From the cell containing the given text, extract its center point as (X, Y) coordinate. 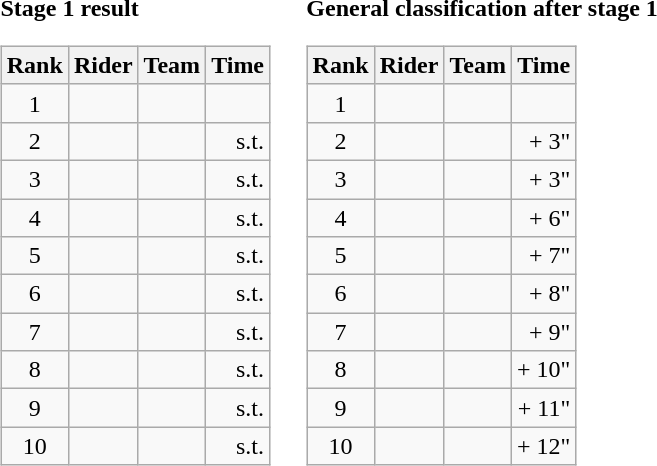
+ 6" (543, 217)
+ 9" (543, 332)
+ 12" (543, 446)
+ 8" (543, 294)
+ 10" (543, 370)
+ 11" (543, 408)
+ 7" (543, 256)
